From the cell containing the given text, extract its center point as (x, y) coordinate. 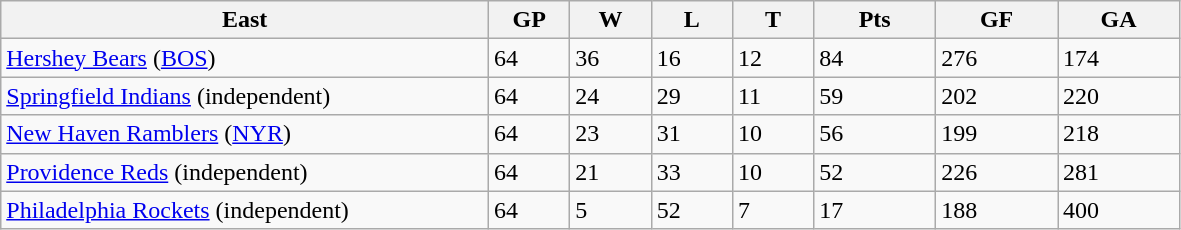
17 (875, 210)
Springfield Indians (independent) (245, 96)
188 (997, 210)
GP (530, 20)
202 (997, 96)
12 (772, 58)
59 (875, 96)
281 (1119, 172)
Providence Reds (independent) (245, 172)
New Haven Ramblers (NYR) (245, 134)
7 (772, 210)
36 (610, 58)
226 (997, 172)
199 (997, 134)
29 (692, 96)
400 (1119, 210)
GA (1119, 20)
21 (610, 172)
220 (1119, 96)
23 (610, 134)
56 (875, 134)
16 (692, 58)
Hershey Bears (BOS) (245, 58)
T (772, 20)
Pts (875, 20)
GF (997, 20)
11 (772, 96)
L (692, 20)
East (245, 20)
218 (1119, 134)
5 (610, 210)
33 (692, 172)
276 (997, 58)
24 (610, 96)
Philadelphia Rockets (independent) (245, 210)
84 (875, 58)
31 (692, 134)
174 (1119, 58)
W (610, 20)
